Scan for the cell matching the given text and deliver its (X, Y) coordinate at center. 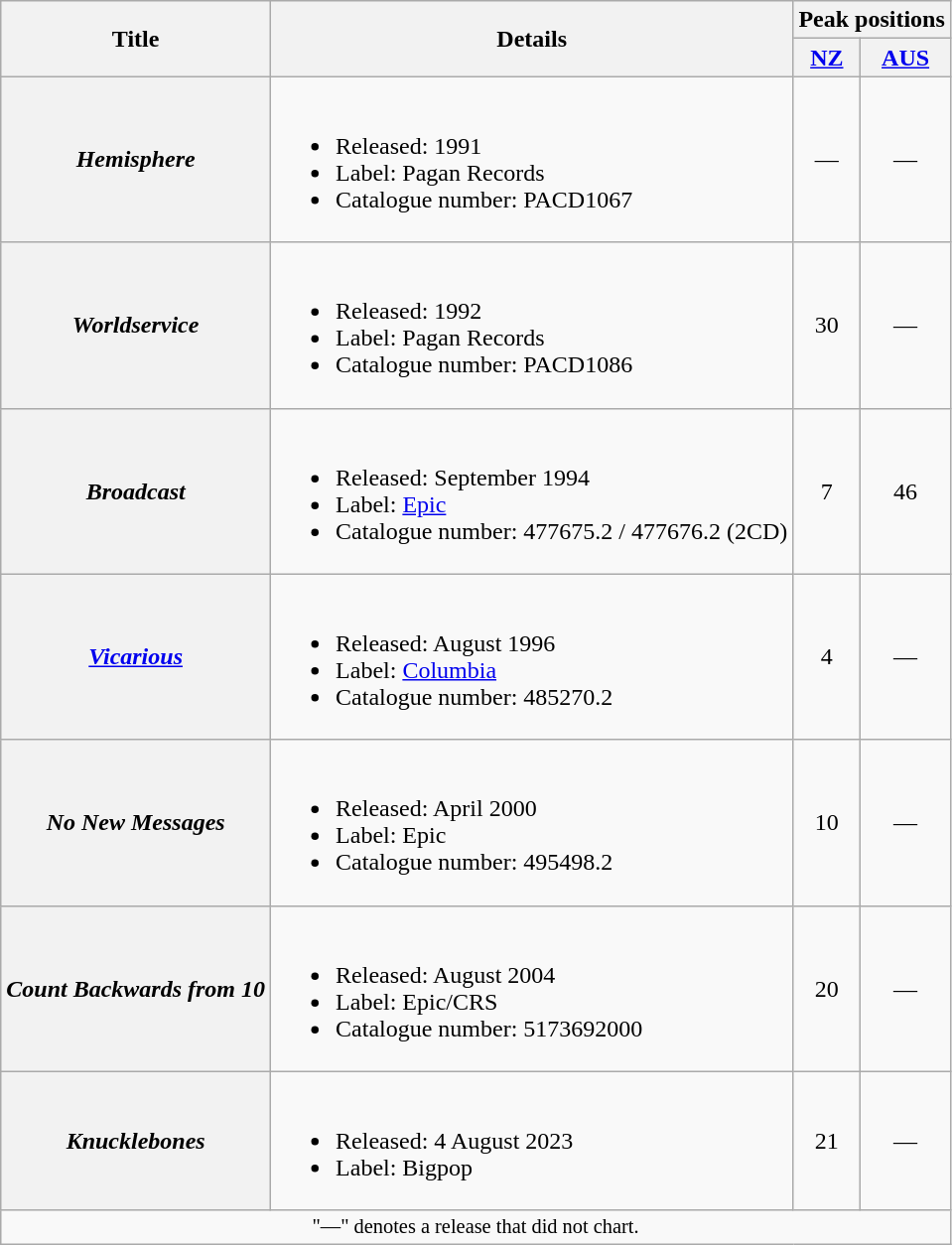
NZ (827, 58)
No New Messages (136, 822)
Vicarious (136, 657)
Released: August 1996Label: ColumbiaCatalogue number: 485270.2 (532, 657)
Count Backwards from 10 (136, 989)
30 (827, 326)
20 (827, 989)
Released: 1992Label: Pagan RecordsCatalogue number: PACD1086 (532, 326)
"—" denotes a release that did not chart. (476, 1227)
4 (827, 657)
Worldservice (136, 326)
AUS (905, 58)
21 (827, 1141)
Released: September 1994Label: EpicCatalogue number: 477675.2 / 477676.2 (2CD) (532, 490)
Title (136, 39)
Broadcast (136, 490)
Released: 4 August 2023Label: Bigpop (532, 1141)
Details (532, 39)
Peak positions (872, 20)
Released: 1991Label: Pagan RecordsCatalogue number: PACD1067 (532, 159)
Hemisphere (136, 159)
Released: April 2000Label: EpicCatalogue number: 495498.2 (532, 822)
46 (905, 490)
Released: August 2004Label: Epic/CRSCatalogue number: 5173692000 (532, 989)
Knucklebones (136, 1141)
7 (827, 490)
10 (827, 822)
